From the cell containing the given text, extract its center point as (X, Y) coordinate. 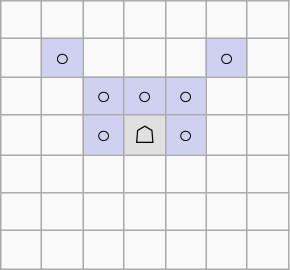
☖ (144, 135)
